Scan for the cell matching the given text and deliver its (X, Y) coordinate at center. 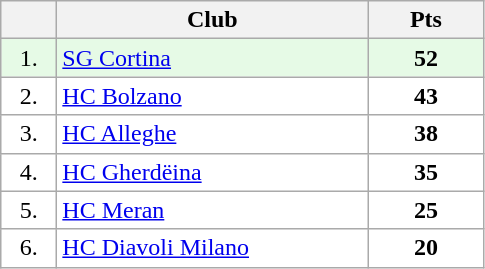
6. (29, 248)
20 (426, 248)
HC Bolzano (212, 96)
38 (426, 134)
Club (212, 20)
35 (426, 172)
Pts (426, 20)
2. (29, 96)
HC Alleghe (212, 134)
HC Gherdëina (212, 172)
SG Cortina (212, 58)
3. (29, 134)
52 (426, 58)
25 (426, 210)
5. (29, 210)
HC Meran (212, 210)
HC Diavoli Milano (212, 248)
4. (29, 172)
1. (29, 58)
43 (426, 96)
